Determine the (x, y) coordinate at the center of the cell enclosing the given text.  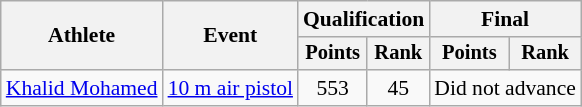
10 m air pistol (230, 88)
Event (230, 36)
45 (398, 88)
Qualification (364, 19)
553 (332, 88)
Final (505, 19)
Athlete (82, 36)
Khalid Mohamed (82, 88)
Did not advance (505, 88)
